Find where the given text appears and provide that cell's center as [X, Y] coordinate. 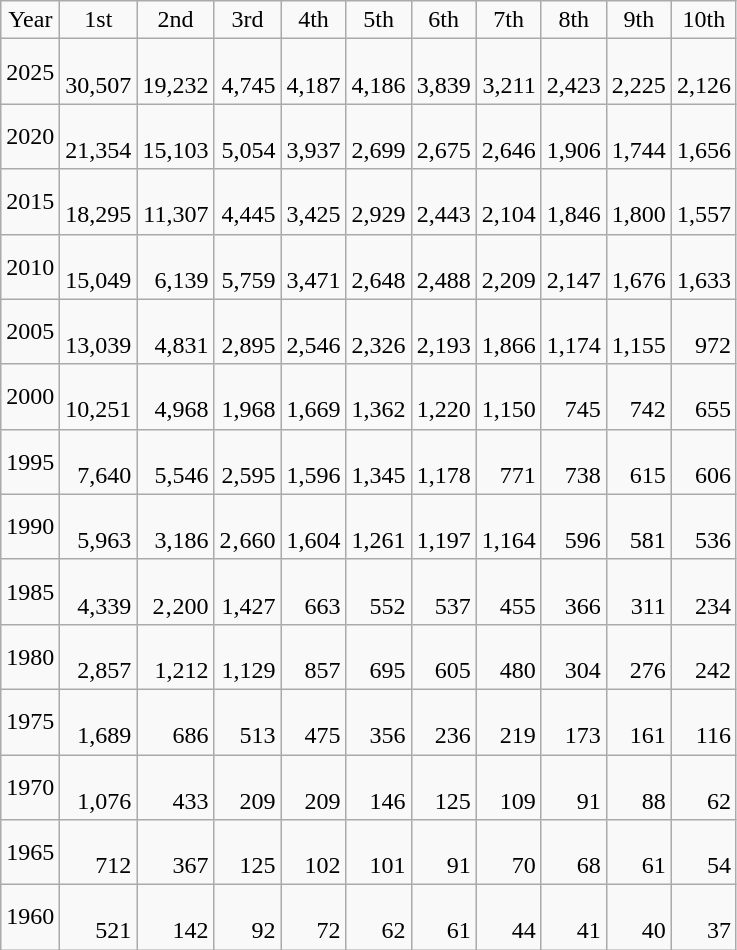
475 [314, 722]
1,596 [314, 462]
663 [314, 592]
41 [574, 918]
37 [704, 918]
1,197 [444, 526]
2,225 [638, 72]
1,846 [574, 202]
1,669 [314, 396]
3,839 [444, 72]
2000 [30, 396]
13,039 [98, 332]
2‚660 [248, 526]
7th [508, 20]
738 [574, 462]
1985 [30, 592]
9th [638, 20]
2,699 [378, 136]
1,362 [378, 396]
236 [444, 722]
276 [638, 656]
536 [704, 526]
1,676 [638, 266]
2015 [30, 202]
116 [704, 722]
2,857 [98, 656]
2,546 [314, 332]
161 [638, 722]
234 [704, 592]
15,103 [176, 136]
2,595 [248, 462]
4,186 [378, 72]
521 [98, 918]
1,427 [248, 592]
615 [638, 462]
2,326 [378, 332]
1,076 [98, 786]
1,164 [508, 526]
3,471 [314, 266]
366 [574, 592]
1,744 [638, 136]
771 [508, 462]
1,150 [508, 396]
2,443 [444, 202]
857 [314, 656]
44 [508, 918]
146 [378, 786]
3,425 [314, 202]
72 [314, 918]
311 [638, 592]
2nd [176, 20]
6,139 [176, 266]
1995 [30, 462]
219 [508, 722]
4,187 [314, 72]
552 [378, 592]
1,155 [638, 332]
1,557 [704, 202]
1st [98, 20]
2‚200 [176, 592]
3,211 [508, 72]
1965 [30, 852]
2010 [30, 266]
11,307 [176, 202]
1,968 [248, 396]
1,633 [704, 266]
686 [176, 722]
4,968 [176, 396]
606 [704, 462]
455 [508, 592]
1975 [30, 722]
10,251 [98, 396]
40 [638, 918]
1960 [30, 918]
8th [574, 20]
7,640 [98, 462]
2,193 [444, 332]
1,220 [444, 396]
109 [508, 786]
1,906 [574, 136]
2,646 [508, 136]
2,929 [378, 202]
242 [704, 656]
1,178 [444, 462]
1970 [30, 786]
1,174 [574, 332]
4,445 [248, 202]
68 [574, 852]
4,745 [248, 72]
2,126 [704, 72]
142 [176, 918]
2,675 [444, 136]
15,049 [98, 266]
367 [176, 852]
605 [444, 656]
2,488 [444, 266]
433 [176, 786]
5,759 [248, 266]
2,423 [574, 72]
1,800 [638, 202]
4,831 [176, 332]
581 [638, 526]
1,656 [704, 136]
21,354 [98, 136]
742 [638, 396]
5th [378, 20]
745 [574, 396]
88 [638, 786]
101 [378, 852]
5,963 [98, 526]
2,648 [378, 266]
18,295 [98, 202]
304 [574, 656]
4th [314, 20]
3,937 [314, 136]
3rd [248, 20]
596 [574, 526]
Year [30, 20]
1,129 [248, 656]
54 [704, 852]
2,209 [508, 266]
655 [704, 396]
4,339 [98, 592]
92 [248, 918]
1,345 [378, 462]
513 [248, 722]
1,212 [176, 656]
2,104 [508, 202]
712 [98, 852]
5,546 [176, 462]
1,261 [378, 526]
10th [704, 20]
1,604 [314, 526]
2,895 [248, 332]
6th [444, 20]
1,689 [98, 722]
2005 [30, 332]
19,232 [176, 72]
1990 [30, 526]
70 [508, 852]
972 [704, 332]
173 [574, 722]
480 [508, 656]
102 [314, 852]
695 [378, 656]
2020 [30, 136]
1,866 [508, 332]
2025 [30, 72]
3,186 [176, 526]
1980 [30, 656]
356 [378, 722]
5,054 [248, 136]
2,147 [574, 266]
537 [444, 592]
30,507 [98, 72]
